Provide the (X, Y) coordinate of the cell's center where the given text is located.  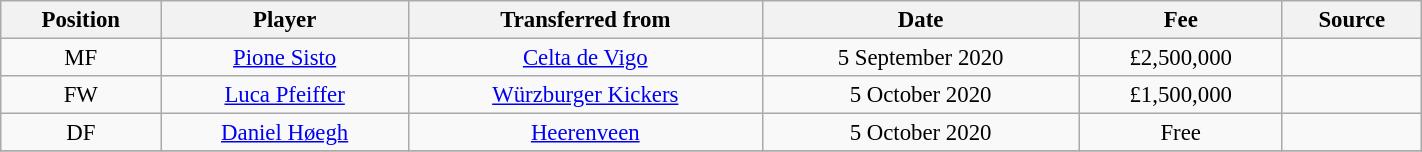
£2,500,000 (1180, 58)
Player (285, 20)
Position (81, 20)
Pione Sisto (285, 58)
Daniel Høegh (285, 133)
Heerenveen (585, 133)
Luca Pfeiffer (285, 95)
Free (1180, 133)
£1,500,000 (1180, 95)
Date (920, 20)
DF (81, 133)
Würzburger Kickers (585, 95)
FW (81, 95)
Transferred from (585, 20)
Source (1352, 20)
Fee (1180, 20)
MF (81, 58)
Celta de Vigo (585, 58)
5 September 2020 (920, 58)
